Capture the cell that displays the provided text and extract its (x, y) central coordinate. 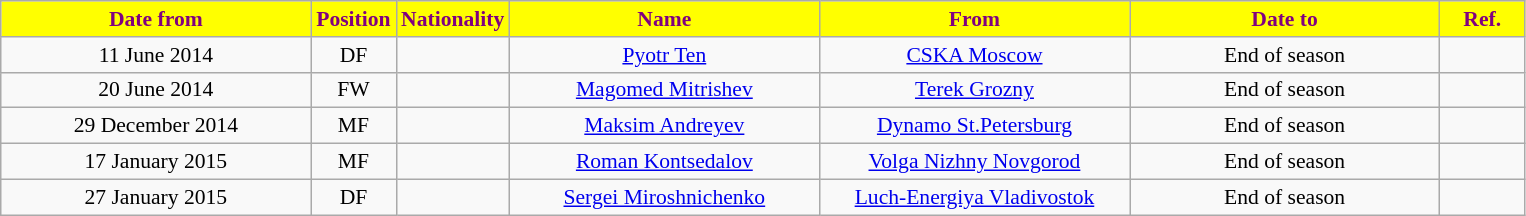
Dynamo St.Petersburg (974, 126)
Pyotr Ten (664, 55)
FW (354, 90)
Volga Nizhny Novgorod (974, 162)
Date from (156, 19)
Luch-Energiya Vladivostok (974, 197)
29 December 2014 (156, 126)
Position (354, 19)
Nationality (452, 19)
Ref. (1482, 19)
Maksim Andreyev (664, 126)
CSKA Moscow (974, 55)
Sergei Miroshnichenko (664, 197)
From (974, 19)
17 January 2015 (156, 162)
11 June 2014 (156, 55)
27 January 2015 (156, 197)
20 June 2014 (156, 90)
Terek Grozny (974, 90)
Roman Kontsedalov (664, 162)
Name (664, 19)
Date to (1285, 19)
Magomed Mitrishev (664, 90)
